Return (x, y) of the center of cell containing provided text 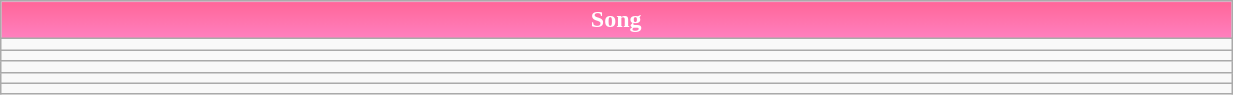
Song (616, 20)
